Extract the [x, y] coordinate from the center of the cell holding the provided text.  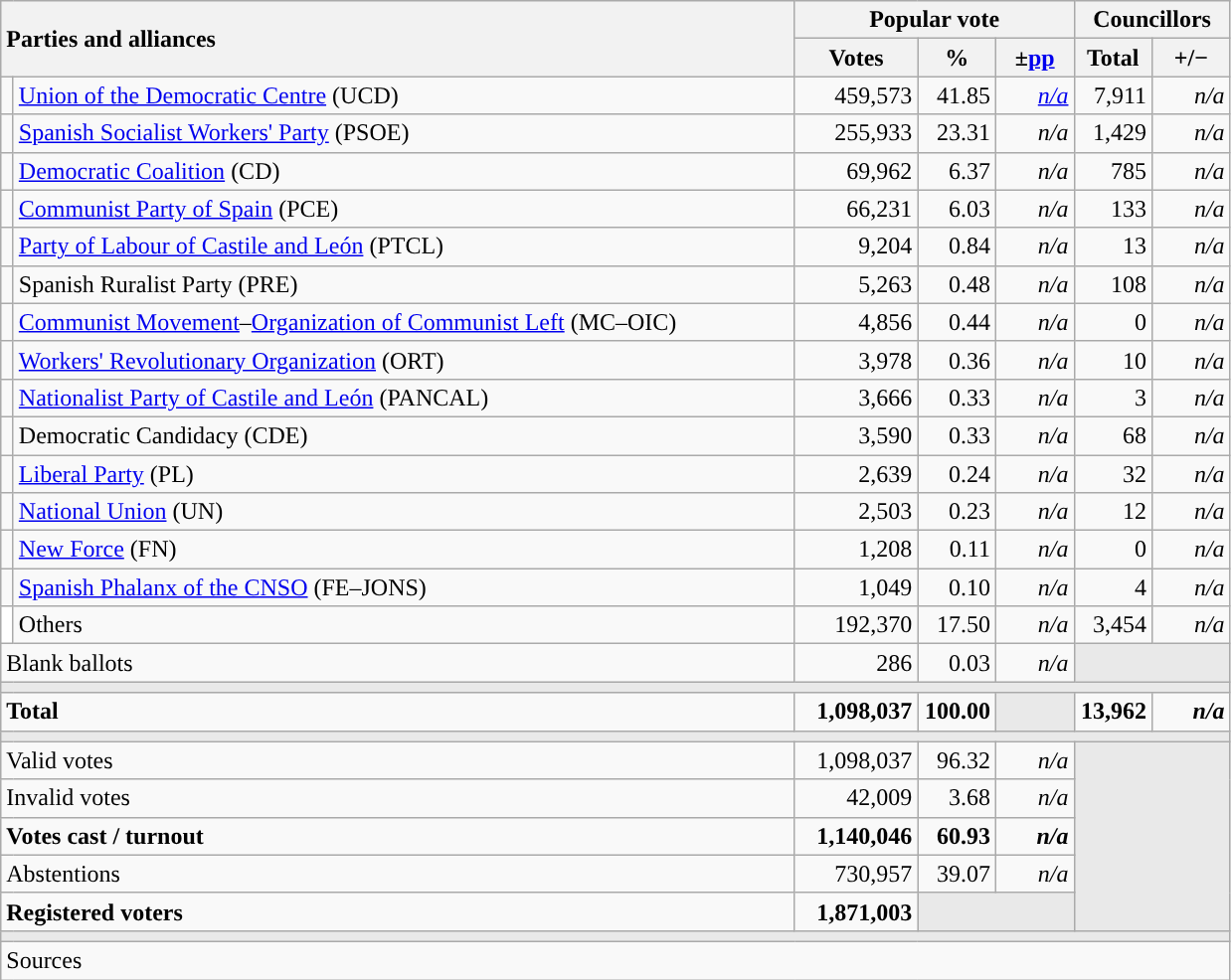
Popular vote [935, 20]
23.31 [957, 133]
6.03 [957, 209]
0.36 [957, 360]
3.68 [957, 798]
1,429 [1114, 133]
Votes [856, 58]
Democratic Candidacy (CDE) [404, 435]
39.07 [957, 874]
Parties and alliances [398, 39]
785 [1114, 171]
Councillors [1151, 20]
459,573 [856, 95]
3,978 [856, 360]
1,140,046 [856, 836]
255,933 [856, 133]
Blank ballots [398, 663]
Registered voters [398, 911]
Valid votes [398, 760]
9,204 [856, 246]
7,911 [1114, 95]
Spanish Phalanx of the CNSO (FE–JONS) [404, 587]
0.03 [957, 663]
13,962 [1114, 712]
133 [1114, 209]
Votes cast / turnout [398, 836]
Nationalist Party of Castile and León (PANCAL) [404, 398]
Democratic Coalition (CD) [404, 171]
2,639 [856, 474]
% [957, 58]
60.93 [957, 836]
730,957 [856, 874]
Party of Labour of Castile and León (PTCL) [404, 246]
0.10 [957, 587]
1,208 [856, 550]
68 [1114, 435]
1,871,003 [856, 911]
42,009 [856, 798]
0.11 [957, 550]
6.37 [957, 171]
1,049 [856, 587]
4 [1114, 587]
Union of the Democratic Centre (UCD) [404, 95]
Others [404, 625]
3,666 [856, 398]
108 [1114, 284]
Invalid votes [398, 798]
13 [1114, 246]
96.32 [957, 760]
3,454 [1114, 625]
0.48 [957, 284]
17.50 [957, 625]
12 [1114, 512]
Communist Movement–Organization of Communist Left (MC–OIC) [404, 322]
3,590 [856, 435]
0.84 [957, 246]
New Force (FN) [404, 550]
Communist Party of Spain (PCE) [404, 209]
Workers' Revolutionary Organization (ORT) [404, 360]
192,370 [856, 625]
41.85 [957, 95]
Sources [615, 960]
100.00 [957, 712]
66,231 [856, 209]
0.24 [957, 474]
286 [856, 663]
0.44 [957, 322]
32 [1114, 474]
Abstentions [398, 874]
Liberal Party (PL) [404, 474]
10 [1114, 360]
2,503 [856, 512]
National Union (UN) [404, 512]
0.23 [957, 512]
+/− [1191, 58]
Spanish Socialist Workers' Party (PSOE) [404, 133]
±pp [1034, 58]
69,962 [856, 171]
5,263 [856, 284]
3 [1114, 398]
Spanish Ruralist Party (PRE) [404, 284]
4,856 [856, 322]
